Return the [x, y] coordinate for the center point of the cell that contains the specified text.  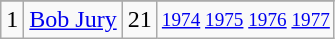
21 [140, 20]
Bob Jury [73, 20]
1 [12, 20]
1974 1975 1976 1977 [246, 20]
